Detect which cell encompasses the target text, then output its (x, y) center coordinate. 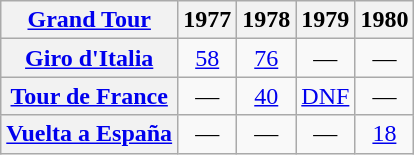
58 (208, 58)
18 (384, 134)
1980 (384, 20)
Vuelta a España (90, 134)
1977 (208, 20)
DNF (326, 96)
76 (266, 58)
Grand Tour (90, 20)
1979 (326, 20)
Giro d'Italia (90, 58)
1978 (266, 20)
Tour de France (90, 96)
40 (266, 96)
